Search for the cell housing the specified text and yield its [X, Y] center coordinate. 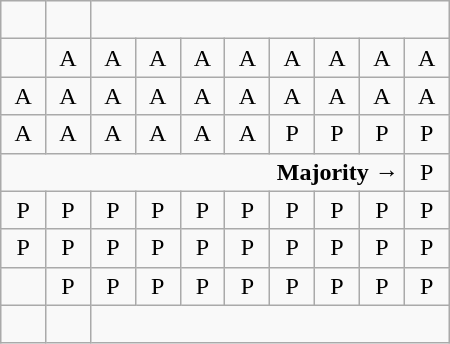
Majority → [203, 172]
